Determine the [x, y] coordinate at the center of the cell enclosing the given text.  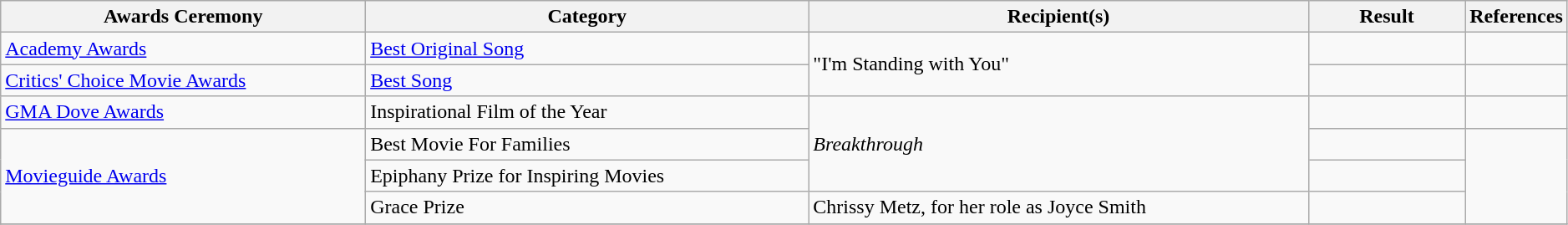
Recipient(s) [1058, 17]
Awards Ceremony [184, 17]
Category [587, 17]
Best Movie For Families [587, 144]
Movieguide Awards [184, 176]
References [1517, 17]
Epiphany Prize for Inspiring Movies [587, 176]
Inspirational Film of the Year [587, 112]
Academy Awards [184, 49]
Chrissy Metz, for her role as Joyce Smith [1058, 207]
Critics' Choice Movie Awards [184, 80]
GMA Dove Awards [184, 112]
"I'm Standing with You" [1058, 64]
Best Original Song [587, 49]
Result [1387, 17]
Breakthrough [1058, 144]
Grace Prize [587, 207]
Best Song [587, 80]
